Pinpoint the cell where the given text exists, returning its (x, y) midpoint coordinate. 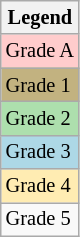
Grade A (40, 51)
Grade 2 (40, 118)
Grade 1 (40, 85)
Grade 3 (40, 152)
Legend (40, 17)
Grade 4 (40, 186)
Grade 5 (40, 219)
